From the cell containing the given text, extract its center point as (x, y) coordinate. 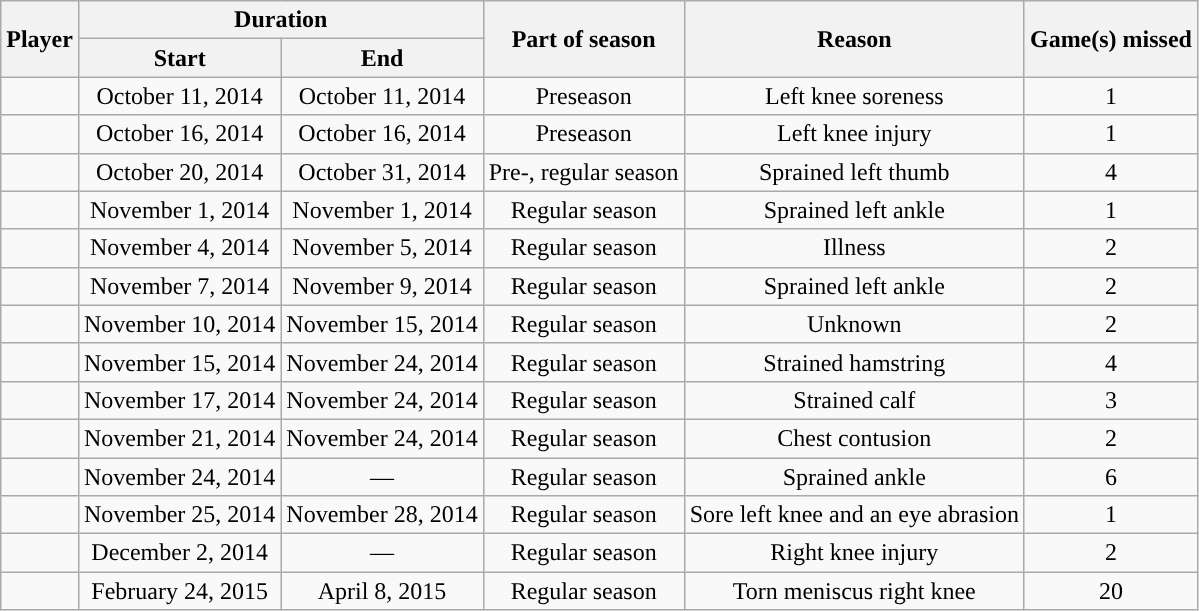
November 5, 2014 (382, 248)
Player (40, 39)
Duration (280, 20)
November 21, 2014 (179, 438)
Strained calf (854, 400)
November 28, 2014 (382, 515)
October 31, 2014 (382, 172)
Illness (854, 248)
Part of season (584, 39)
Pre-, regular season (584, 172)
November 4, 2014 (179, 248)
April 8, 2015 (382, 591)
Sprained ankle (854, 477)
Strained hamstring (854, 362)
End (382, 58)
Sore left knee and an eye abrasion (854, 515)
Right knee injury (854, 553)
20 (1110, 591)
November 7, 2014 (179, 286)
December 2, 2014 (179, 553)
Unknown (854, 324)
November 10, 2014 (179, 324)
Left knee injury (854, 134)
Sprained left thumb (854, 172)
October 20, 2014 (179, 172)
Start (179, 58)
6 (1110, 477)
Reason (854, 39)
3 (1110, 400)
February 24, 2015 (179, 591)
November 9, 2014 (382, 286)
Chest contusion (854, 438)
Left knee soreness (854, 96)
Torn meniscus right knee (854, 591)
Game(s) missed (1110, 39)
November 25, 2014 (179, 515)
November 17, 2014 (179, 400)
